Locate the cell with the specified text and output its (x, y) center coordinate. 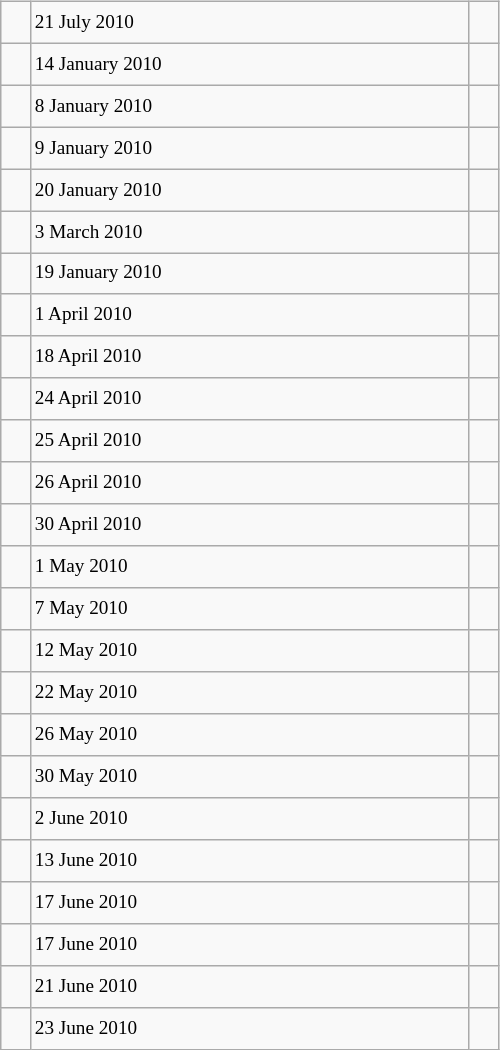
23 June 2010 (250, 1028)
8 January 2010 (250, 106)
1 April 2010 (250, 315)
7 May 2010 (250, 609)
9 January 2010 (250, 148)
12 May 2010 (250, 651)
30 May 2010 (250, 777)
21 June 2010 (250, 986)
18 April 2010 (250, 357)
20 January 2010 (250, 190)
19 January 2010 (250, 274)
25 April 2010 (250, 441)
22 May 2010 (250, 693)
21 July 2010 (250, 22)
1 May 2010 (250, 567)
24 April 2010 (250, 399)
3 March 2010 (250, 232)
26 April 2010 (250, 483)
2 June 2010 (250, 819)
30 April 2010 (250, 525)
14 January 2010 (250, 64)
26 May 2010 (250, 735)
13 June 2010 (250, 861)
